Return the [X, Y] coordinate for the center point of the cell that contains the specified text.  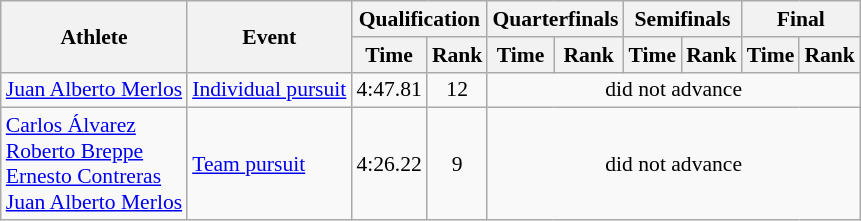
Event [269, 36]
Carlos ÁlvarezRoberto BreppeErnesto ContrerasJuan Alberto Merlos [94, 164]
Juan Alberto Merlos [94, 90]
Quarterfinals [555, 19]
Final [801, 19]
Individual pursuit [269, 90]
Team pursuit [269, 164]
9 [458, 164]
Semifinals [682, 19]
12 [458, 90]
Qualification [419, 19]
4:26.22 [388, 164]
Athlete [94, 36]
4:47.81 [388, 90]
